Locate the cell with the specified text and output its [x, y] center coordinate. 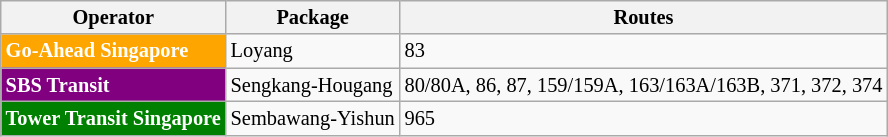
Loyang [313, 51]
SBS Transit [114, 85]
Operator [114, 17]
Routes [644, 17]
83 [644, 51]
Sembawang-Yishun [313, 118]
Go-Ahead Singapore [114, 51]
80/80A, 86, 87, 159/159A, 163/163A/163B, 371, 372, 374 [644, 85]
Tower Transit Singapore [114, 118]
Package [313, 17]
965 [644, 118]
Sengkang-Hougang [313, 85]
